From the cell containing the given text, extract its center point as (X, Y) coordinate. 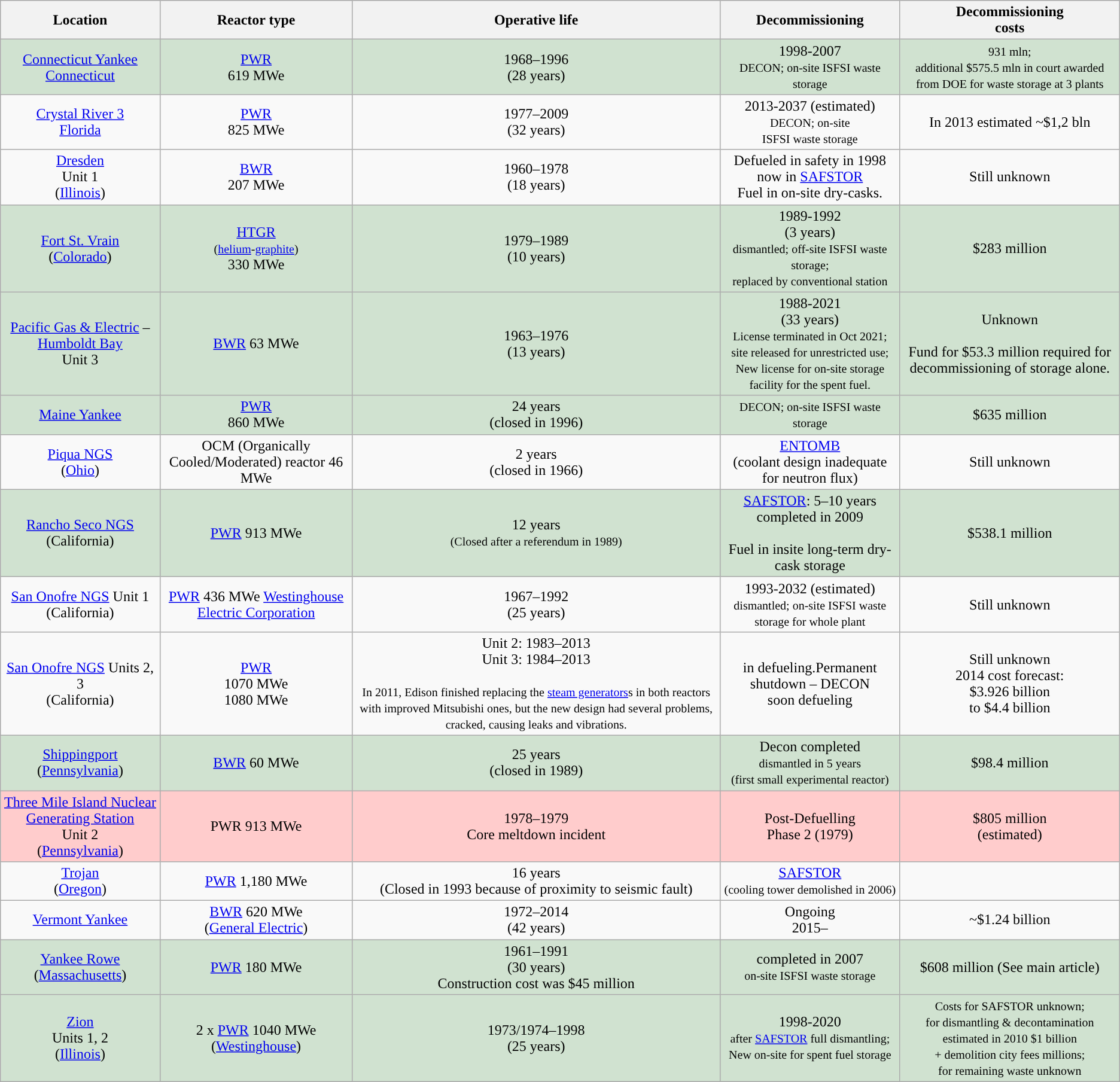
$283 million (1010, 248)
1973/1974–1998 (25 years) (536, 1038)
Reactor type (256, 20)
$98.4 million (1010, 763)
1961–1991 (30 years) Construction cost was $45 million (536, 967)
$608 million (See main article) (1010, 967)
931 mln; additional $575.5 mln in court awarded from DOE for waste storage at 3 plants (1010, 67)
Yankee Rowe (Massachusetts) (80, 967)
Decon completed dismantled in 5 years (first small experimental reactor) (810, 763)
ENTOMB (coolant design inadequate for neutron flux) (810, 462)
Vermont Yankee (80, 920)
Connecticut Yankee Connecticut (80, 67)
Zion Units 1, 2 (Illinois) (80, 1038)
completed in 2007 on-site ISFSI waste storage (810, 967)
Post-Defuelling Phase 2 (1979) (810, 827)
1979–1989 (10 years) (536, 248)
Fort St. Vrain (Colorado) (80, 248)
16 years (Closed in 1993 because of proximity to seismic fault) (536, 882)
1998-2020 after SAFSTOR full dismantling; New on-site for spent fuel storage (810, 1038)
PWR 1070 MWe 1080 MWe (256, 683)
~$1.24 billion (1010, 920)
$805 million (estimated) (1010, 827)
PWR 860 MWe (256, 415)
1988-2021(33 years)License terminated in Oct 2021;site released for unrestricted use;New license for on-site storage facility for the spent fuel. (810, 343)
Decommissioning (810, 20)
Location (80, 20)
Still unknown2014 cost forecast: $3.926 billion to $4.4 billion (1010, 683)
Defueled in safety in 1998 now in SAFSTOR Fuel in on-site dry-casks. (810, 177)
Maine Yankee (80, 415)
1967–1992 (25 years) (536, 604)
2 x PWR 1040 MWe (Westinghouse) (256, 1038)
1977–2009 (32 years) (536, 122)
Rancho Seco NGS (California) (80, 533)
HTGR (helium-graphite) 330 MWe (256, 248)
OCM (Organically Cooled/Moderated) reactor 46 MWe (256, 462)
24 years (closed in 1996) (536, 415)
In 2013 estimated ~$1,2 bln (1010, 122)
DECON; on-site ISFSI waste storage (810, 415)
BWR 620 MWe (General Electric) (256, 920)
1989-1992 (3 years) dismantled; off-site ISFSI waste storage; replaced by conventional station (810, 248)
BWR 60 MWe (256, 763)
PWR 619 MWe (256, 67)
Crystal River 3 Florida (80, 122)
2013-2037 (estimated) DECON; on-site ISFSI waste storage (810, 122)
BWR 63 MWe (256, 343)
SAFSTOR: 5–10 years completed in 2009 Fuel in insite long-term dry-cask storage (810, 533)
Ongoing 2015– (810, 920)
1968–1996 (28 years) (536, 67)
1960–1978 (18 years) (536, 177)
25 years (closed in 1989) (536, 763)
1978–1979 Core meltdown incident (536, 827)
PWR 436 MWe Westinghouse Electric Corporation (256, 604)
PWR 180 MWe (256, 967)
San Onofre NGS Unit 1 (California) (80, 604)
BWR 207 MWe (256, 177)
UnknownFund for $53.3 million required for decommissioning of storage alone. (1010, 343)
Shippingport (Pennsylvania) (80, 763)
12 years (Closed after a referendum in 1989) (536, 533)
San Onofre NGS Units 2, 3 (California) (80, 683)
Operative life (536, 20)
Pacific Gas & Electric – Humboldt BayUnit 3 (80, 343)
Piqua NGS (Ohio) (80, 462)
2 years (closed in 1966) (536, 462)
Decommissioning costs (1010, 20)
Three Mile Island Nuclear Generating Station Unit 2 (Pennsylvania) (80, 827)
SAFSTOR (cooling tower demolished in 2006) (810, 882)
1963–1976(13 years) (536, 343)
1993-2032 (estimated) dismantled; on-site ISFSI waste storage for whole plant (810, 604)
1972–2014 (42 years) (536, 920)
$635 million (1010, 415)
PWR 1,180 MWe (256, 882)
Trojan (Oregon) (80, 882)
$538.1 million (1010, 533)
PWR 825 MWe (256, 122)
in defueling.Permanent shutdown – DECON soon defueling (810, 683)
Dresden Unit 1 (Illinois) (80, 177)
1998-2007 DECON; on-site ISFSI waste storage (810, 67)
